Search for the cell housing the specified text and yield its (x, y) center coordinate. 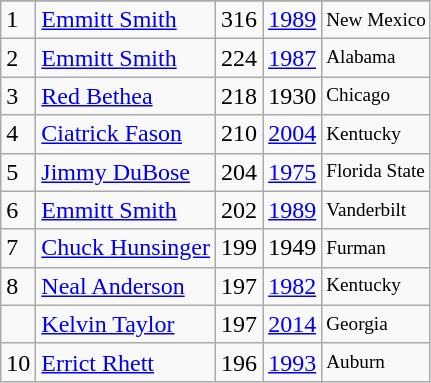
Chicago (376, 96)
4 (18, 134)
Chuck Hunsinger (126, 248)
1 (18, 20)
204 (240, 172)
8 (18, 286)
Errict Rhett (126, 362)
196 (240, 362)
1975 (292, 172)
Red Bethea (126, 96)
218 (240, 96)
Georgia (376, 324)
Kelvin Taylor (126, 324)
2 (18, 58)
Auburn (376, 362)
1993 (292, 362)
316 (240, 20)
224 (240, 58)
Neal Anderson (126, 286)
Florida State (376, 172)
210 (240, 134)
2014 (292, 324)
1930 (292, 96)
1987 (292, 58)
New Mexico (376, 20)
6 (18, 210)
202 (240, 210)
Vanderbilt (376, 210)
Jimmy DuBose (126, 172)
199 (240, 248)
10 (18, 362)
2004 (292, 134)
1982 (292, 286)
1949 (292, 248)
7 (18, 248)
3 (18, 96)
Ciatrick Fason (126, 134)
Alabama (376, 58)
5 (18, 172)
Furman (376, 248)
